From the cell containing the given text, extract its center point as [x, y] coordinate. 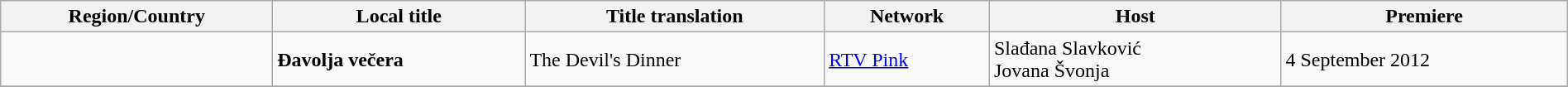
Slađana SlavkovićJovana Švonja [1135, 60]
Network [907, 17]
RTV Pink [907, 60]
Region/Country [137, 17]
Đavolja večera [399, 60]
4 September 2012 [1424, 60]
The Devil's Dinner [675, 60]
Local title [399, 17]
Title translation [675, 17]
Premiere [1424, 17]
Host [1135, 17]
